Locate the cell with the specified text and output its [X, Y] center coordinate. 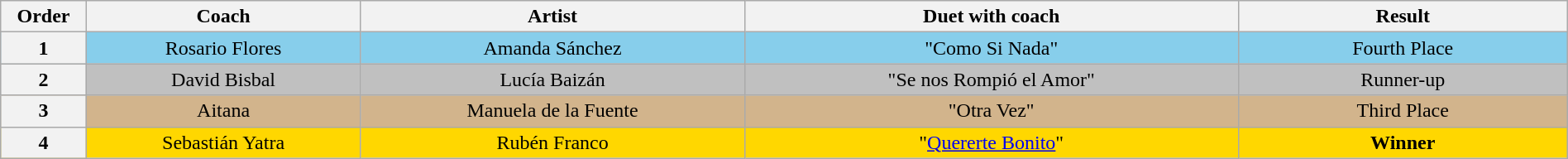
"Como Si Nada" [991, 48]
"Quererte Bonito" [991, 142]
Result [1403, 17]
2 [43, 79]
Artist [552, 17]
Duet with coach [991, 17]
Lucía Baizán [552, 79]
Winner [1403, 142]
1 [43, 48]
David Bisbal [223, 79]
Aitana [223, 111]
4 [43, 142]
Rubén Franco [552, 142]
Order [43, 17]
Fourth Place [1403, 48]
3 [43, 111]
Manuela de la Fuente [552, 111]
Sebastián Yatra [223, 142]
Rosario Flores [223, 48]
"Se nos Rompió el Amor" [991, 79]
Coach [223, 17]
Amanda Sánchez [552, 48]
Third Place [1403, 111]
Runner-up [1403, 79]
"Otra Vez" [991, 111]
